Extract the [X, Y] coordinate from the center of the cell holding the provided text.  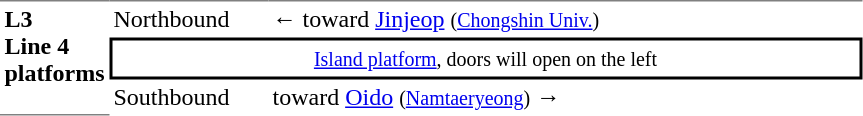
Northbound [188, 19]
Island platform, doors will open on the left [486, 59]
Southbound [188, 98]
L3Line 4 platforms [54, 58]
toward Oido (Namtaeryeong) → [565, 98]
← toward Jinjeop (Chongshin Univ.) [565, 19]
